Output the [x, y] coordinate of the center of the cell containing the given text.  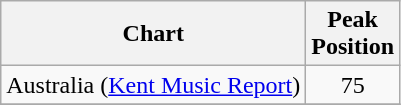
Chart [154, 34]
PeakPosition [353, 34]
75 [353, 85]
Australia (Kent Music Report) [154, 85]
